Scan for the cell matching the given text and deliver its [X, Y] coordinate at center. 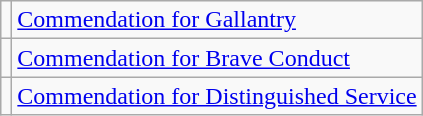
Commendation for Distinguished Service [217, 96]
Commendation for Brave Conduct [217, 58]
Commendation for Gallantry [217, 20]
